Scan for the cell matching the given text and deliver its [x, y] coordinate at center. 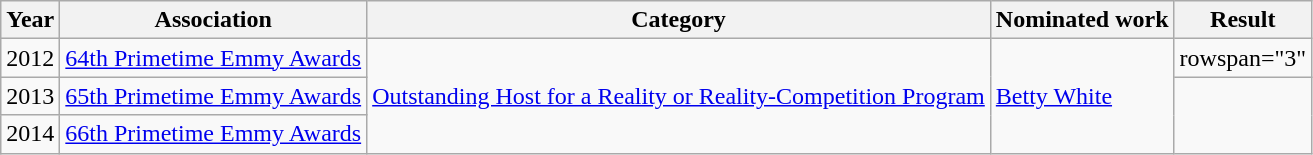
Result [1243, 20]
2012 [30, 58]
65th Primetime Emmy Awards [214, 96]
Category [679, 20]
Outstanding Host for a Reality or Reality-Competition Program [679, 96]
2014 [30, 134]
Association [214, 20]
66th Primetime Emmy Awards [214, 134]
64th Primetime Emmy Awards [214, 58]
Year [30, 20]
2013 [30, 96]
Betty White [1082, 96]
rowspan="3" [1243, 58]
Nominated work [1082, 20]
